Return (X, Y) of the center of cell containing provided text 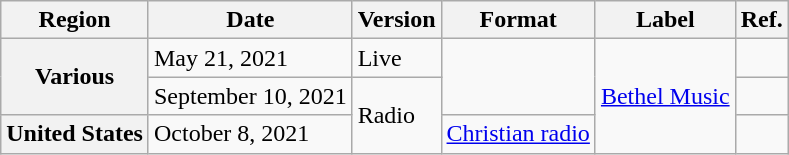
Version (396, 20)
May 21, 2021 (250, 58)
September 10, 2021 (250, 96)
Region (75, 20)
Date (250, 20)
Ref. (762, 20)
Various (75, 77)
United States (75, 134)
Live (396, 58)
Label (665, 20)
Christian radio (518, 134)
October 8, 2021 (250, 134)
Format (518, 20)
Radio (396, 115)
Bethel Music (665, 96)
